Determine the [X, Y] coordinate at the center of the cell enclosing the given text.  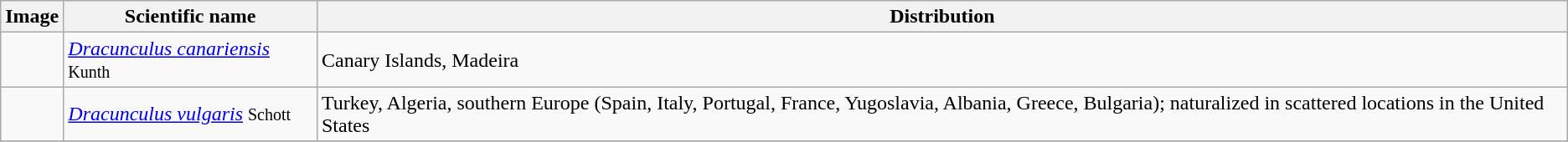
Dracunculus canariensis Kunth [191, 60]
Scientific name [191, 17]
Distribution [941, 17]
Image [32, 17]
Canary Islands, Madeira [941, 60]
Dracunculus vulgaris Schott [191, 114]
